Extract the (X, Y) coordinate from the center of the cell holding the provided text.  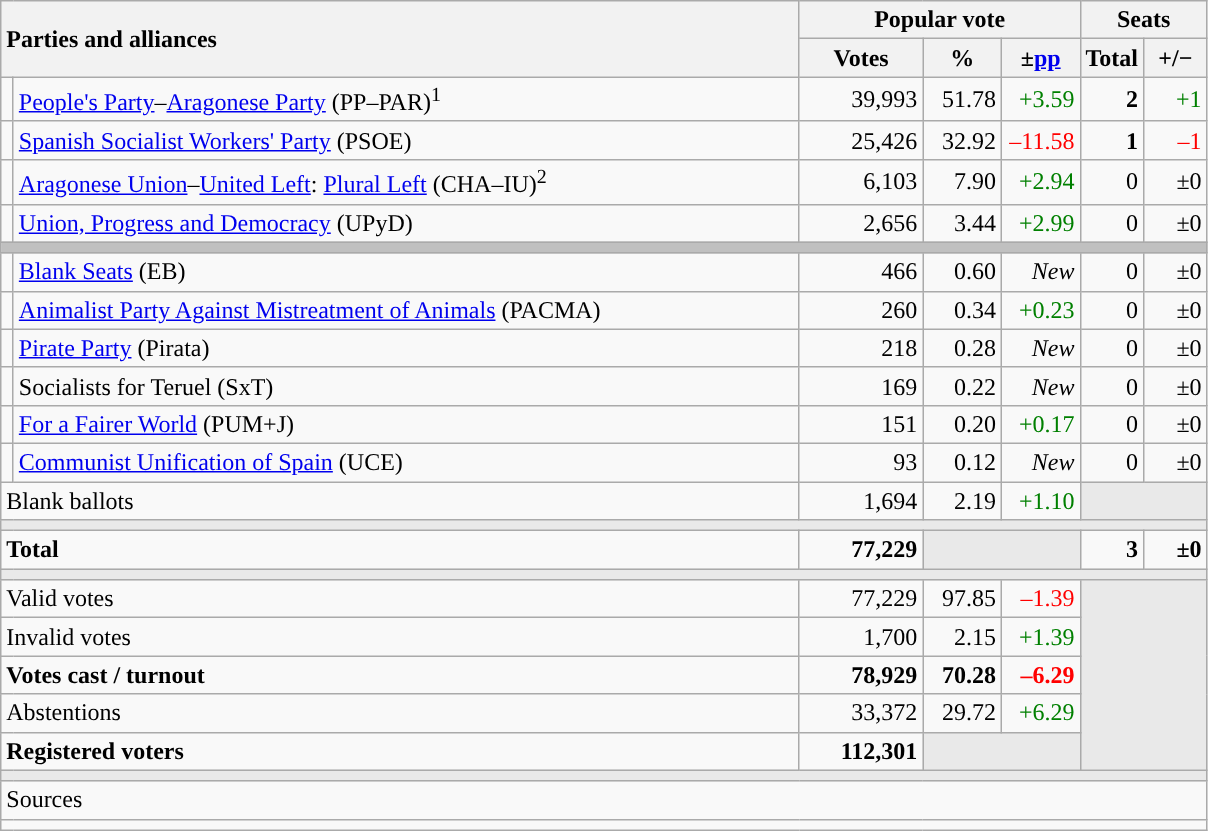
Socialists for Teruel (SxT) (406, 386)
169 (861, 386)
3.44 (962, 223)
2,656 (861, 223)
–6.29 (1040, 675)
78,929 (861, 675)
51.78 (962, 100)
Sources (604, 800)
Abstentions (400, 713)
People's Party–Aragonese Party (PP–PAR)1 (406, 100)
+/− (1176, 58)
Votes cast / turnout (400, 675)
218 (861, 348)
151 (861, 424)
Aragonese Union–United Left: Plural Left (CHA–IU)2 (406, 182)
–1.39 (1040, 599)
Invalid votes (400, 637)
97.85 (962, 599)
Communist Unification of Spain (UCE) (406, 462)
Popular vote (940, 20)
0.12 (962, 462)
Registered voters (400, 751)
+0.17 (1040, 424)
+1 (1176, 100)
Pirate Party (Pirata) (406, 348)
Blank ballots (400, 501)
7.90 (962, 182)
–11.58 (1040, 140)
39,993 (861, 100)
+0.23 (1040, 310)
Spanish Socialist Workers' Party (PSOE) (406, 140)
0.34 (962, 310)
33,372 (861, 713)
32.92 (962, 140)
0.22 (962, 386)
6,103 (861, 182)
Blank Seats (EB) (406, 272)
±pp (1040, 58)
–1 (1176, 140)
0.20 (962, 424)
0.28 (962, 348)
+1.10 (1040, 501)
Valid votes (400, 599)
0.60 (962, 272)
29.72 (962, 713)
% (962, 58)
25,426 (861, 140)
112,301 (861, 751)
Animalist Party Against Mistreatment of Animals (PACMA) (406, 310)
2.15 (962, 637)
70.28 (962, 675)
Parties and alliances (400, 39)
Union, Progress and Democracy (UPyD) (406, 223)
For a Fairer World (PUM+J) (406, 424)
Seats (1144, 20)
3 (1112, 550)
1 (1112, 140)
2.19 (962, 501)
2 (1112, 100)
+2.94 (1040, 182)
+6.29 (1040, 713)
466 (861, 272)
+1.39 (1040, 637)
Votes (861, 58)
1,694 (861, 501)
1,700 (861, 637)
+3.59 (1040, 100)
260 (861, 310)
+2.99 (1040, 223)
93 (861, 462)
